Determine the (X, Y) coordinate at the center of the cell enclosing the given text.  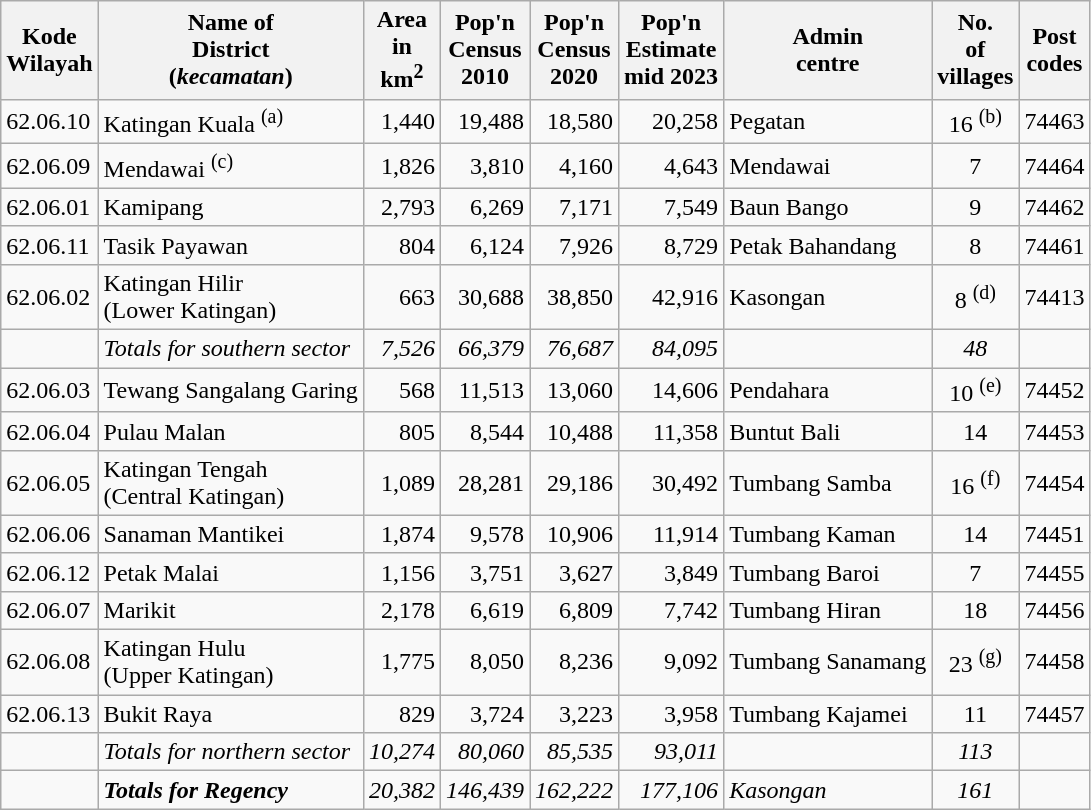
1,826 (402, 166)
74452 (1054, 390)
84,095 (672, 349)
85,535 (574, 752)
568 (402, 390)
No.ofvillages (976, 50)
1,089 (402, 482)
Bukit Raya (230, 714)
Tewang Sangalang Garing (230, 390)
Marikit (230, 610)
6,809 (574, 610)
8,729 (672, 245)
29,186 (574, 482)
7,742 (672, 610)
1,156 (402, 572)
Katingan Hulu (Upper Katingan) (230, 662)
Totals for Regency (230, 790)
74451 (1054, 534)
10,906 (574, 534)
48 (976, 349)
6,269 (484, 207)
Katingan Kuala (a) (230, 122)
9 (976, 207)
Totals for northern sector (230, 752)
11 (976, 714)
Tumbang Kajamei (828, 714)
Tumbang Kaman (828, 534)
Kode Wilayah (50, 50)
Tumbang Samba (828, 482)
8 (d) (976, 298)
62.06.12 (50, 572)
7,549 (672, 207)
13,060 (574, 390)
161 (976, 790)
146,439 (484, 790)
10,274 (402, 752)
Baun Bango (828, 207)
3,849 (672, 572)
3,751 (484, 572)
7,171 (574, 207)
162,222 (574, 790)
62.06.13 (50, 714)
62.06.09 (50, 166)
Kamipang (230, 207)
23 (g) (976, 662)
Pegatan (828, 122)
74463 (1054, 122)
6,124 (484, 245)
4,643 (672, 166)
9,092 (672, 662)
74455 (1054, 572)
805 (402, 431)
30,492 (672, 482)
3,724 (484, 714)
62.06.03 (50, 390)
Pop'nCensus2020 (574, 50)
10 (e) (976, 390)
Petak Malai (230, 572)
3,223 (574, 714)
Pulau Malan (230, 431)
663 (402, 298)
20,382 (402, 790)
62.06.04 (50, 431)
62.06.10 (50, 122)
177,106 (672, 790)
1,440 (402, 122)
10,488 (574, 431)
8,544 (484, 431)
74456 (1054, 610)
Admincentre (828, 50)
38,850 (574, 298)
14,606 (672, 390)
16 (b) (976, 122)
7,926 (574, 245)
Sanaman Mantikei (230, 534)
16 (f) (976, 482)
Mendawai (828, 166)
18,580 (574, 122)
3,958 (672, 714)
Tumbang Sanamang (828, 662)
3,627 (574, 572)
74453 (1054, 431)
7,526 (402, 349)
804 (402, 245)
Katingan Tengah (Central Katingan) (230, 482)
76,687 (574, 349)
66,379 (484, 349)
19,488 (484, 122)
Tumbang Hiran (828, 610)
11,358 (672, 431)
Name ofDistrict(kecamatan) (230, 50)
93,011 (672, 752)
1,775 (402, 662)
20,258 (672, 122)
74457 (1054, 714)
Pop'nCensus2010 (484, 50)
62.06.11 (50, 245)
8,050 (484, 662)
8,236 (574, 662)
62.06.02 (50, 298)
74458 (1054, 662)
11,914 (672, 534)
74462 (1054, 207)
Buntut Bali (828, 431)
62.06.07 (50, 610)
62.06.01 (50, 207)
Totals for southern sector (230, 349)
74413 (1054, 298)
Pendahara (828, 390)
Area in km2 (402, 50)
4,160 (574, 166)
1,874 (402, 534)
18 (976, 610)
74464 (1054, 166)
9,578 (484, 534)
Postcodes (1054, 50)
Tumbang Baroi (828, 572)
42,916 (672, 298)
Petak Bahandang (828, 245)
Katingan Hilir (Lower Katingan) (230, 298)
74461 (1054, 245)
8 (976, 245)
Mendawai (c) (230, 166)
Pop'nEstimatemid 2023 (672, 50)
6,619 (484, 610)
30,688 (484, 298)
11,513 (484, 390)
3,810 (484, 166)
62.06.05 (50, 482)
113 (976, 752)
2,178 (402, 610)
Tasik Payawan (230, 245)
28,281 (484, 482)
62.06.08 (50, 662)
2,793 (402, 207)
80,060 (484, 752)
62.06.06 (50, 534)
74454 (1054, 482)
829 (402, 714)
